Find where the given text appears and provide that cell's center as [X, Y] coordinate. 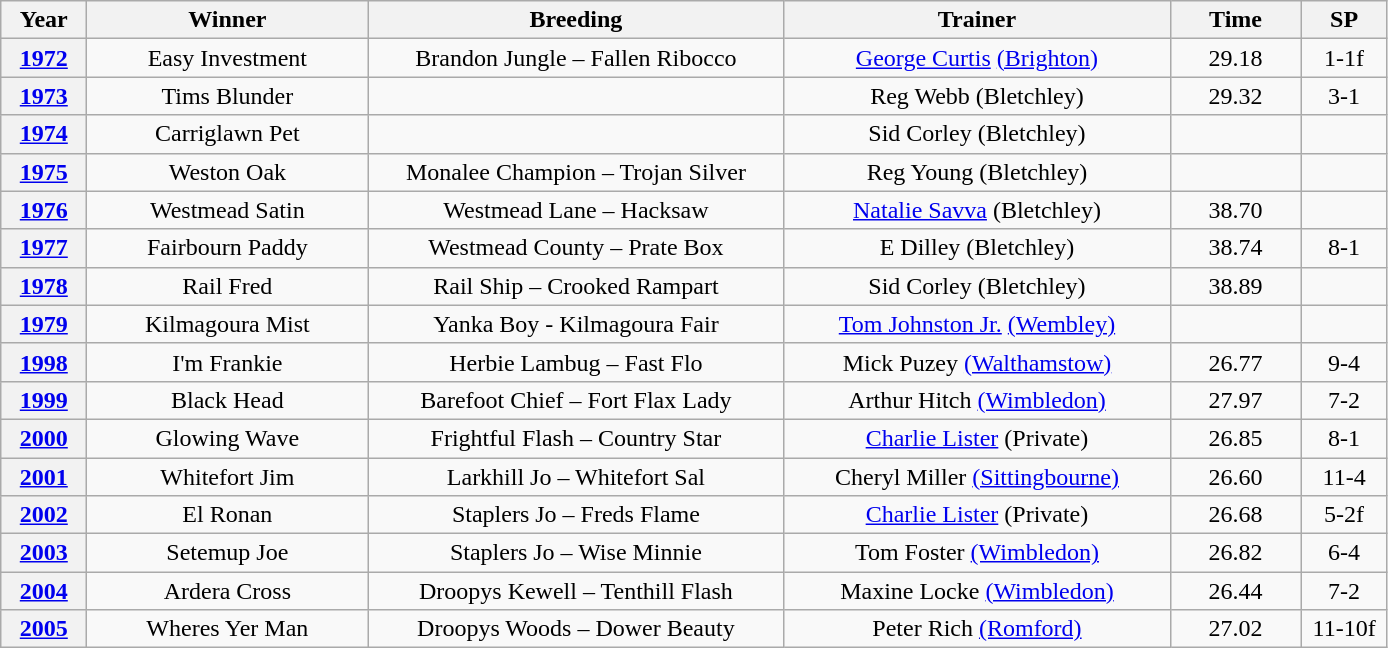
Rail Fred [228, 286]
Wheres Yer Man [228, 629]
Easy Investment [228, 58]
Frightful Flash – Country Star [576, 438]
Droopys Woods – Dower Beauty [576, 629]
I'm Frankie [228, 362]
Mick Puzey (Walthamstow) [977, 362]
9-4 [1344, 362]
26.60 [1236, 477]
26.44 [1236, 591]
2000 [44, 438]
1-1f [1344, 58]
Westmead County – Prate Box [576, 248]
Monalee Champion – Trojan Silver [576, 172]
Ardera Cross [228, 591]
Winner [228, 20]
Tom Johnston Jr. (Wembley) [977, 324]
1976 [44, 210]
SP [1344, 20]
Maxine Locke (Wimbledon) [977, 591]
Carriglawn Pet [228, 134]
2002 [44, 515]
38.74 [1236, 248]
11-4 [1344, 477]
11-10f [1344, 629]
27.02 [1236, 629]
2003 [44, 553]
Whitefort Jim [228, 477]
26.82 [1236, 553]
Reg Webb (Bletchley) [977, 96]
1972 [44, 58]
Reg Young (Bletchley) [977, 172]
1979 [44, 324]
38.89 [1236, 286]
Arthur Hitch (Wimbledon) [977, 400]
2005 [44, 629]
Droopys Kewell – Tenthill Flash [576, 591]
29.18 [1236, 58]
Westmead Lane – Hacksaw [576, 210]
6-4 [1344, 553]
26.68 [1236, 515]
Fairbourn Paddy [228, 248]
3-1 [1344, 96]
Peter Rich (Romford) [977, 629]
Year [44, 20]
1977 [44, 248]
26.77 [1236, 362]
Brandon Jungle – Fallen Ribocco [576, 58]
Staplers Jo – Wise Minnie [576, 553]
27.97 [1236, 400]
Tims Blunder [228, 96]
Herbie Lambug – Fast Flo [576, 362]
5-2f [1344, 515]
Westmead Satin [228, 210]
Staplers Jo – Freds Flame [576, 515]
1998 [44, 362]
Trainer [977, 20]
38.70 [1236, 210]
29.32 [1236, 96]
Weston Oak [228, 172]
Larkhill Jo – Whitefort Sal [576, 477]
E Dilley (Bletchley) [977, 248]
Glowing Wave [228, 438]
2004 [44, 591]
Cheryl Miller (Sittingbourne) [977, 477]
Breeding [576, 20]
Time [1236, 20]
1975 [44, 172]
Natalie Savva (Bletchley) [977, 210]
El Ronan [228, 515]
George Curtis (Brighton) [977, 58]
1974 [44, 134]
Barefoot Chief – Fort Flax Lady [576, 400]
Tom Foster (Wimbledon) [977, 553]
26.85 [1236, 438]
1978 [44, 286]
2001 [44, 477]
Kilmagoura Mist [228, 324]
Yanka Boy - Kilmagoura Fair [576, 324]
Setemup Joe [228, 553]
Rail Ship – Crooked Rampart [576, 286]
1999 [44, 400]
Black Head [228, 400]
1973 [44, 96]
